From the cell containing the given text, extract its center point as [x, y] coordinate. 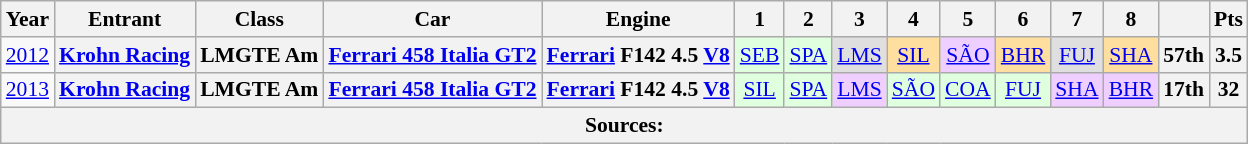
17th [1184, 90]
Engine [638, 19]
3.5 [1228, 55]
5 [968, 19]
COA [968, 90]
4 [914, 19]
6 [1024, 19]
Entrant [124, 19]
SEB [760, 55]
2013 [28, 90]
Pts [1228, 19]
8 [1132, 19]
7 [1076, 19]
Class [259, 19]
1 [760, 19]
57th [1184, 55]
Sources: [624, 126]
2 [808, 19]
3 [860, 19]
Car [432, 19]
2012 [28, 55]
Year [28, 19]
32 [1228, 90]
